Locate the cell with the specified text and output its [X, Y] center coordinate. 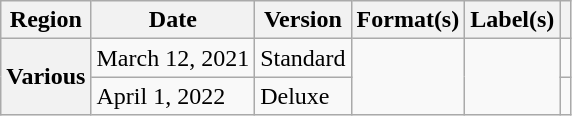
Various [46, 77]
Date [173, 20]
April 1, 2022 [173, 96]
Label(s) [512, 20]
March 12, 2021 [173, 58]
Format(s) [408, 20]
Region [46, 20]
Standard [303, 58]
Version [303, 20]
Deluxe [303, 96]
